Extract the (x, y) coordinate from the center of the cell holding the provided text.  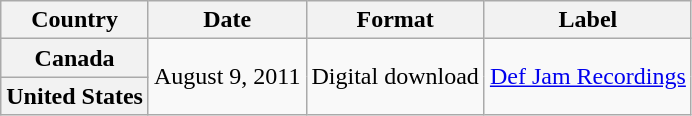
Def Jam Recordings (588, 77)
Date (227, 20)
Label (588, 20)
August 9, 2011 (227, 77)
United States (75, 96)
Digital download (395, 77)
Canada (75, 58)
Country (75, 20)
Format (395, 20)
